Locate the cell with the specified text and output its [X, Y] center coordinate. 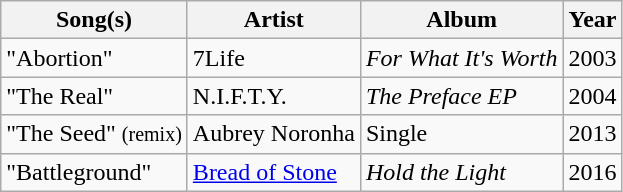
"Abortion" [94, 58]
Artist [274, 20]
"Battleground" [94, 172]
The Preface EP [462, 96]
2013 [592, 134]
Album [462, 20]
Aubrey Noronha [274, 134]
Song(s) [94, 20]
For What It's Worth [462, 58]
"The Seed" (remix) [94, 134]
Single [462, 134]
"The Real" [94, 96]
N.I.F.T.Y. [274, 96]
2003 [592, 58]
Hold the Light [462, 172]
2004 [592, 96]
2016 [592, 172]
Bread of Stone [274, 172]
7Life [274, 58]
Year [592, 20]
